Extract the [X, Y] coordinate from the center of the cell holding the provided text.  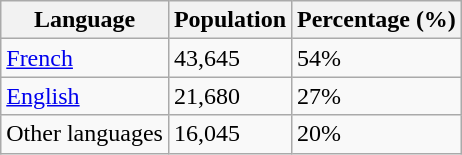
16,045 [230, 134]
Population [230, 20]
27% [377, 96]
Language [85, 20]
54% [377, 58]
Other languages [85, 134]
Percentage (%) [377, 20]
43,645 [230, 58]
English [85, 96]
21,680 [230, 96]
French [85, 58]
20% [377, 134]
